Determine the (X, Y) coordinate at the center of the cell enclosing the given text.  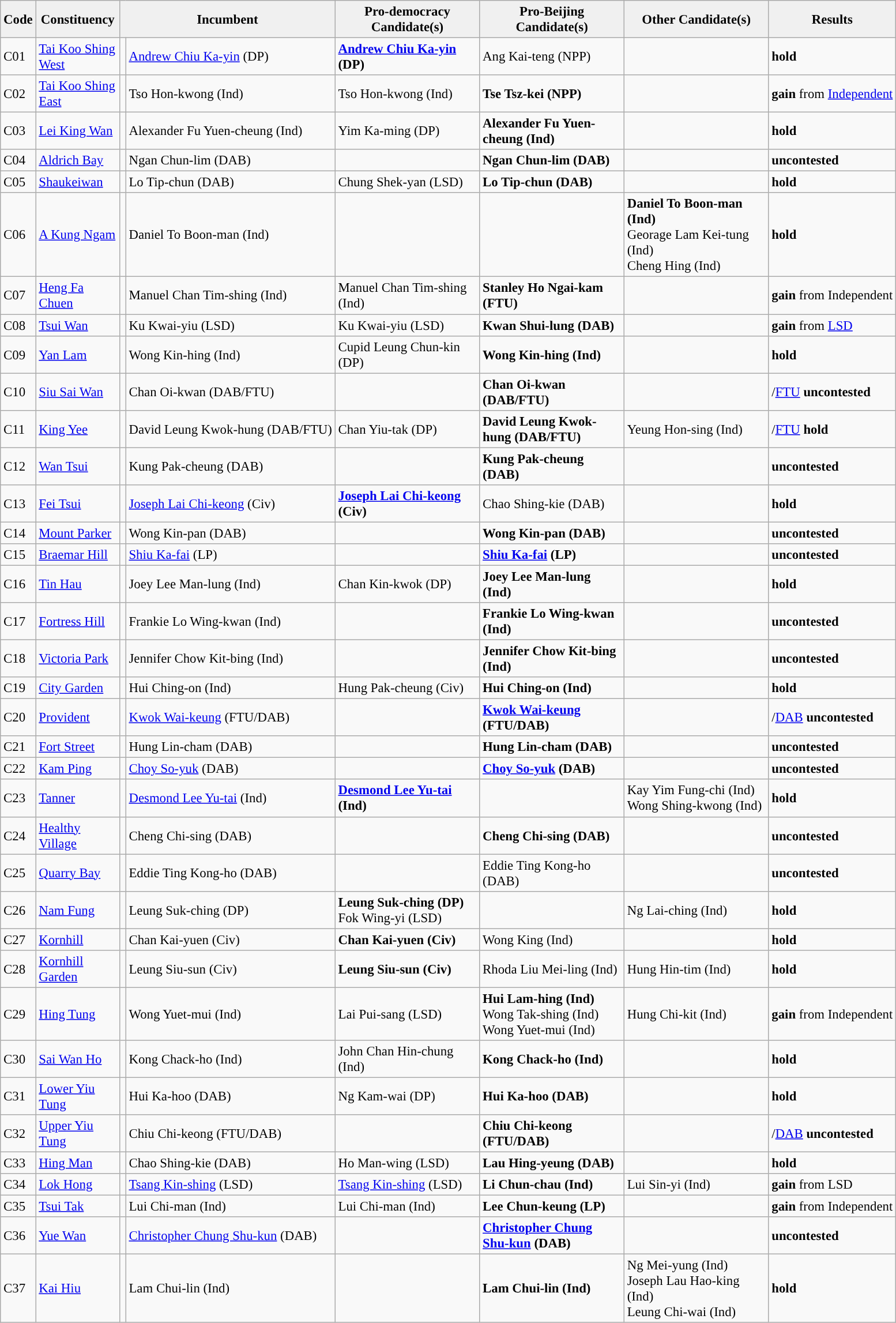
Pro-Beijing Candidate(s) (552, 20)
C03 (18, 131)
C37 (18, 1288)
Upper Yiu Tung (78, 1134)
Incumbent (228, 20)
C28 (18, 969)
C23 (18, 798)
C08 (18, 325)
C18 (18, 659)
C10 (18, 392)
C30 (18, 1059)
Sai Wan Ho (78, 1059)
Kornhill Garden (78, 969)
C24 (18, 835)
Constituency (78, 20)
Ang Kai-teng (NPP) (552, 57)
Tsui Wan (78, 325)
Daniel To Boon-man (Ind) (231, 235)
Lok Hong (78, 1185)
C21 (18, 747)
C25 (18, 873)
C15 (18, 555)
Yue Wan (78, 1235)
Chan Yiu-tak (DP) (407, 429)
Ho Man-wing (LSD) (407, 1163)
Chung Shek-yan (LSD) (407, 182)
C32 (18, 1134)
C07 (18, 295)
C36 (18, 1235)
Provident (78, 717)
Tin Hau (78, 584)
Leung Suk-ching (DP) (231, 910)
Hung Hin-tim (Ind) (697, 969)
Kam Ping (78, 769)
C35 (18, 1207)
Yan Lam (78, 354)
Kay Yim Fung-chi (Ind)Wong Shing-kwong (Ind) (697, 798)
Tai Koo Shing East (78, 93)
C20 (18, 717)
C19 (18, 688)
Aldrich Bay (78, 160)
Rhoda Liu Mei-ling (Ind) (552, 969)
C16 (18, 584)
Chan Kin-kwok (DP) (407, 584)
Fort Street (78, 747)
Tai Koo Shing West (78, 57)
Nam Fung (78, 910)
Victoria Park (78, 659)
C09 (18, 354)
Braemar Hill (78, 555)
Hung Chi-kit (Ind) (697, 1014)
Kai Hiu (78, 1288)
Siu Sai Wan (78, 392)
Hui Lam-hing (Ind)Wong Tak-shing (Ind)Wong Yuet-mui (Ind) (552, 1014)
Tse Tsz-kei (NPP) (552, 93)
Pro-democracy Candidate(s) (407, 20)
Hing Man (78, 1163)
Daniel To Boon-man (Ind)Georage Lam Kei-tung (Ind)Cheng Hing (Ind) (697, 235)
Fortress Hill (78, 622)
Fei Tsui (78, 504)
Other Candidate(s) (697, 20)
Quarry Bay (78, 873)
Ng Lai-ching (Ind) (697, 910)
C14 (18, 533)
C27 (18, 939)
Results (833, 20)
Lau Hing-yeung (DAB) (552, 1163)
Wong King (Ind) (552, 939)
Hing Tung (78, 1014)
Lai Pui-sang (LSD) (407, 1014)
C29 (18, 1014)
Lee Chun-keung (LP) (552, 1207)
John Chan Hin-chung (Ind) (407, 1059)
C11 (18, 429)
King Yee (78, 429)
Healthy Village (78, 835)
C04 (18, 160)
Yeung Hon-sing (Ind) (697, 429)
Ng Kam-wai (DP) (407, 1096)
C17 (18, 622)
C22 (18, 769)
C01 (18, 57)
Yim Ka-ming (DP) (407, 131)
Wan Tsui (78, 466)
Tsui Tak (78, 1207)
Kornhill (78, 939)
Mount Parker (78, 533)
/FTU uncontested (833, 392)
Tanner (78, 798)
Lower Yiu Tung (78, 1096)
C06 (18, 235)
C02 (18, 93)
Lei King Wan (78, 131)
Shaukeiwan (78, 182)
Leung Suk-ching (DP)Fok Wing-yi (LSD) (407, 910)
Li Chun-chau (Ind) (552, 1185)
Ng Mei-yung (Ind)Joseph Lau Hao-king (Ind)Leung Chi-wai (Ind) (697, 1288)
City Garden (78, 688)
Stanley Ho Ngai-kam (FTU) (552, 295)
Cupid Leung Chun-kin (DP) (407, 354)
Code (18, 20)
C12 (18, 466)
Kwan Shui-lung (DAB) (552, 325)
C05 (18, 182)
C31 (18, 1096)
/FTU hold (833, 429)
Wong Yuet-mui (Ind) (231, 1014)
C33 (18, 1163)
C26 (18, 910)
C13 (18, 504)
Lui Sin-yi (Ind) (697, 1185)
Hung Pak-cheung (Civ) (407, 688)
Heng Fa Chuen (78, 295)
C34 (18, 1185)
A Kung Ngam (78, 235)
